Locate the cell with the specified text and output its (X, Y) center coordinate. 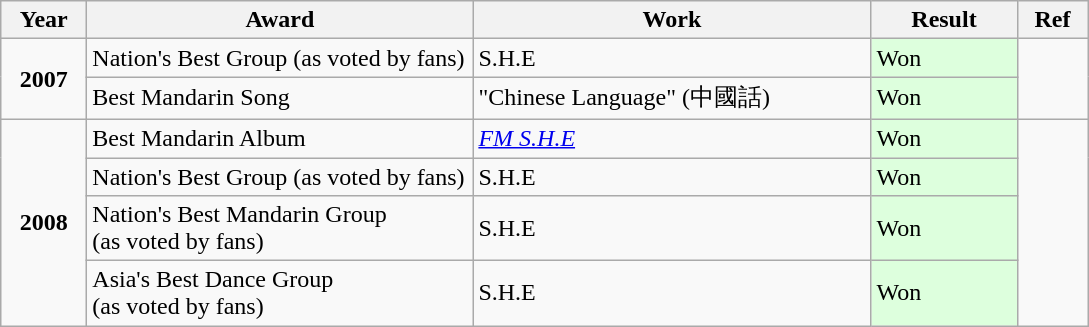
Ref (1052, 20)
2007 (44, 80)
Work (672, 20)
Award (280, 20)
Result (944, 20)
2008 (44, 222)
Year (44, 20)
Nation's Best Mandarin Group(as voted by fans) (280, 228)
Best Mandarin Song (280, 98)
FM S.H.E (672, 138)
Asia's Best Dance Group(as voted by fans) (280, 294)
"Chinese Language" (中國話) (672, 98)
Best Mandarin Album (280, 138)
